Scan for the cell matching the given text and deliver its [X, Y] coordinate at center. 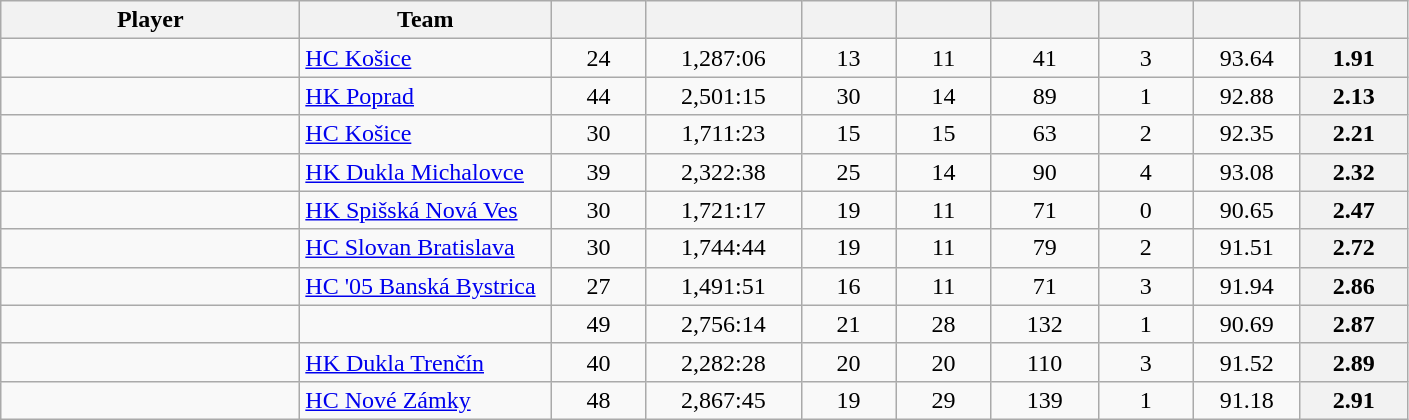
2.13 [1354, 96]
16 [848, 286]
63 [1044, 134]
1.91 [1354, 58]
91.18 [1246, 400]
HK Dukla Trenčín [426, 362]
2.47 [1354, 210]
Player [150, 20]
29 [944, 400]
79 [1044, 248]
HK Spišská Nová Ves [426, 210]
49 [598, 324]
2,282:28 [724, 362]
92.88 [1246, 96]
44 [598, 96]
HC Nové Zámky [426, 400]
1,287:06 [724, 58]
90.65 [1246, 210]
91.51 [1246, 248]
2.21 [1354, 134]
Team [426, 20]
HC '05 Banská Bystrica [426, 286]
2,322:38 [724, 172]
1,744:44 [724, 248]
132 [1044, 324]
2.91 [1354, 400]
24 [598, 58]
89 [1044, 96]
HK Dukla Michalovce [426, 172]
39 [598, 172]
91.94 [1246, 286]
25 [848, 172]
41 [1044, 58]
2,756:14 [724, 324]
2,501:15 [724, 96]
1,711:23 [724, 134]
0 [1146, 210]
90.69 [1246, 324]
27 [598, 286]
13 [848, 58]
91.52 [1246, 362]
2,867:45 [724, 400]
139 [1044, 400]
1,721:17 [724, 210]
2.89 [1354, 362]
40 [598, 362]
2.87 [1354, 324]
93.08 [1246, 172]
2.32 [1354, 172]
48 [598, 400]
92.35 [1246, 134]
2.72 [1354, 248]
28 [944, 324]
4 [1146, 172]
HK Poprad [426, 96]
21 [848, 324]
93.64 [1246, 58]
110 [1044, 362]
HC Slovan Bratislava [426, 248]
1,491:51 [724, 286]
2.86 [1354, 286]
90 [1044, 172]
